Return the [x, y] coordinate for the center point of the cell that contains the specified text.  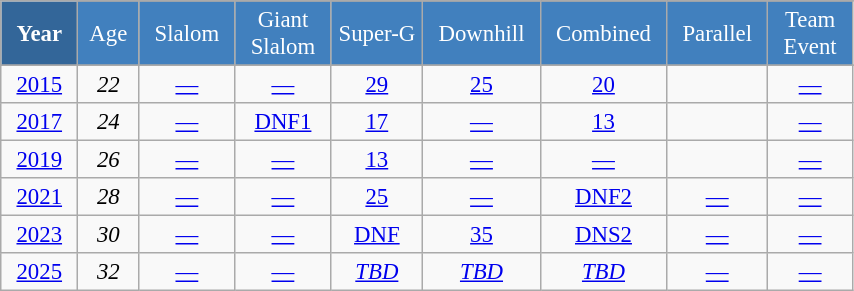
2023 [40, 235]
Year [40, 34]
24 [108, 122]
2021 [40, 197]
DNS2 [603, 235]
22 [108, 85]
Combined [603, 34]
DNF [377, 235]
30 [108, 235]
35 [482, 235]
26 [108, 160]
DNF2 [603, 197]
28 [108, 197]
Downhill [482, 34]
Super-G [377, 34]
Team Event [810, 34]
Slalom [187, 34]
20 [603, 85]
2015 [40, 85]
GiantSlalom [283, 34]
2019 [40, 160]
Parallel [718, 34]
17 [377, 122]
DNF1 [283, 122]
2017 [40, 122]
Age [108, 34]
29 [377, 85]
